Return the (x, y) coordinate for the center point of the cell that contains the specified text.  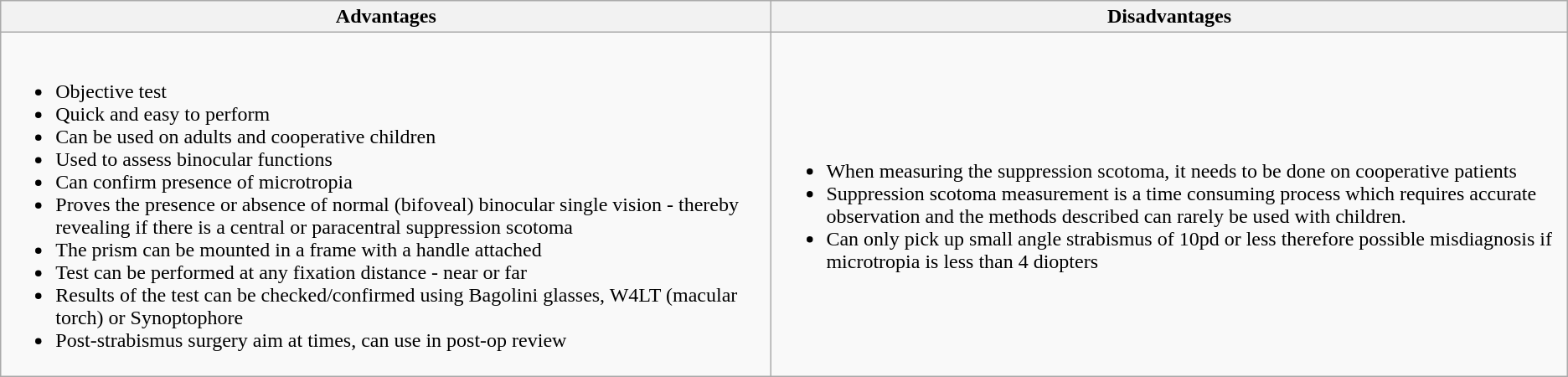
Disadvantages (1169, 17)
Advantages (386, 17)
